Capture the cell that displays the provided text and extract its (X, Y) central coordinate. 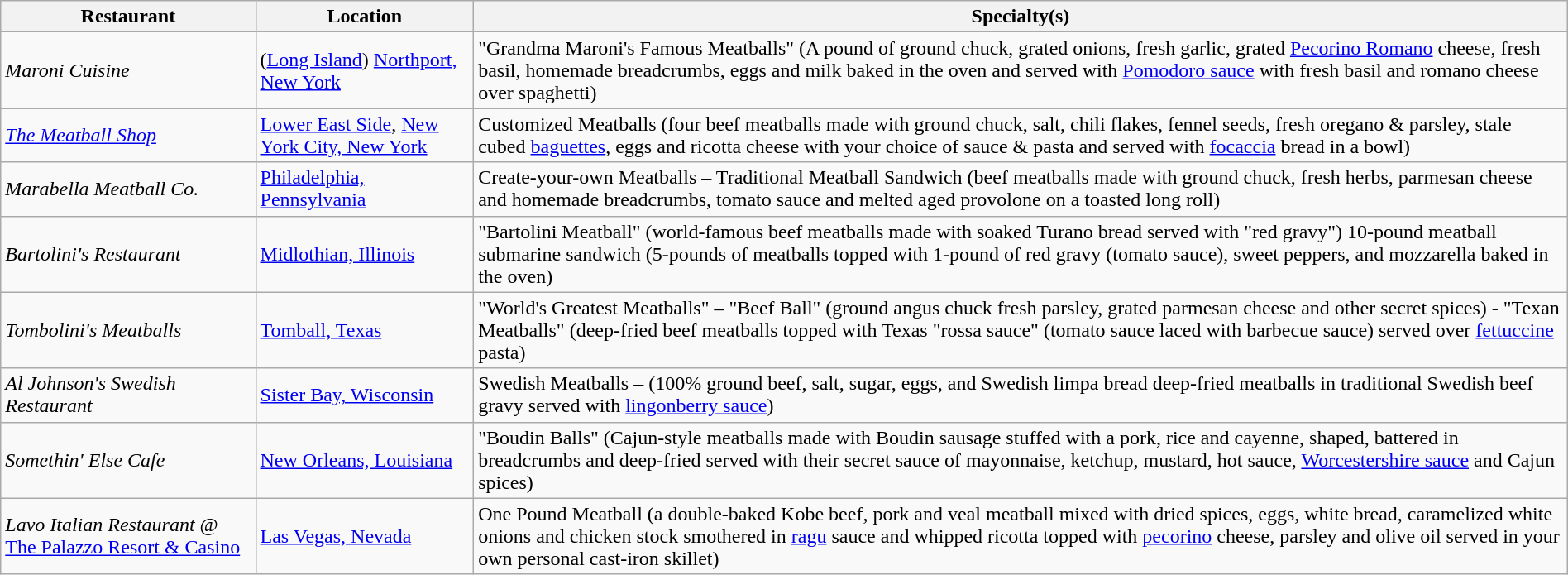
Somethin' Else Cafe (128, 460)
Tomball, Texas (365, 330)
Bartolini's Restaurant (128, 254)
Midlothian, Illinois (365, 254)
Restaurant (128, 17)
Location (365, 17)
(Long Island) Northport, New York (365, 70)
Lower East Side, New York City, New York (365, 136)
Philadelphia, Pennsylvania (365, 189)
Sister Bay, Wisconsin (365, 395)
Maroni Cuisine (128, 70)
The Meatball Shop (128, 136)
Las Vegas, Nevada (365, 536)
Specialty(s) (1021, 17)
Marabella Meatball Co. (128, 189)
Tombolini's Meatballs (128, 330)
New Orleans, Louisiana (365, 460)
Lavo Italian Restaurant @ The Palazzo Resort & Casino (128, 536)
Al Johnson's Swedish Restaurant (128, 395)
